Search for the cell housing the specified text and yield its (X, Y) center coordinate. 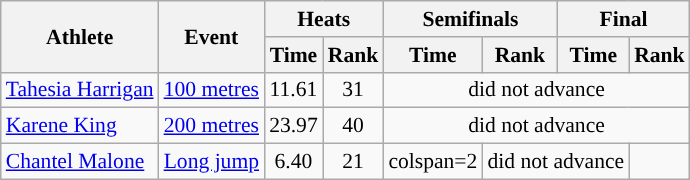
Karene King (80, 126)
Semifinals (470, 19)
21 (354, 162)
Athlete (80, 36)
Tahesia Harrigan (80, 90)
200 metres (212, 126)
31 (354, 90)
Event (212, 36)
Heats (324, 19)
colspan=2 (432, 162)
23.97 (294, 126)
100 metres (212, 90)
6.40 (294, 162)
40 (354, 126)
Long jump (212, 162)
Final (624, 19)
Chantel Malone (80, 162)
11.61 (294, 90)
